Identify which cell holds the provided text, then report its [x, y] central coordinate. 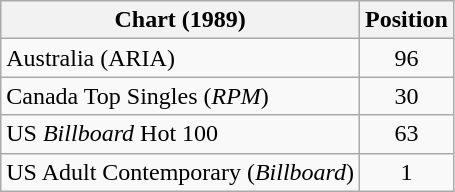
Australia (ARIA) [180, 58]
1 [407, 172]
Canada Top Singles (RPM) [180, 96]
US Billboard Hot 100 [180, 134]
30 [407, 96]
63 [407, 134]
US Adult Contemporary (Billboard) [180, 172]
96 [407, 58]
Position [407, 20]
Chart (1989) [180, 20]
